Identify which cell holds the provided text, then report its (x, y) central coordinate. 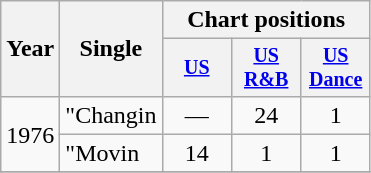
14 (196, 153)
Year (30, 49)
1976 (30, 134)
"Movin (111, 153)
24 (266, 115)
USR&B (266, 68)
USDance (336, 68)
"Changin (111, 115)
— (196, 115)
US (196, 68)
Single (111, 49)
Chart positions (266, 20)
